Return (X, Y) of the center of cell containing provided text 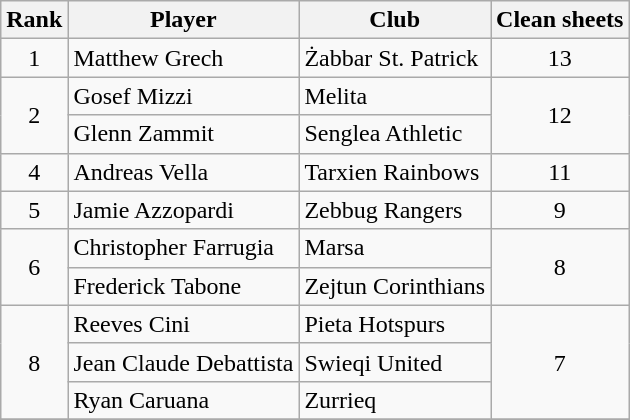
7 (560, 362)
Frederick Tabone (184, 286)
Rank (34, 20)
Swieqi United (395, 362)
Clean sheets (560, 20)
Żabbar St. Patrick (395, 58)
Gosef Mizzi (184, 96)
Marsa (395, 248)
9 (560, 210)
Zebbug Rangers (395, 210)
Zejtun Corinthians (395, 286)
5 (34, 210)
Melita (395, 96)
Ryan Caruana (184, 400)
Reeves Cini (184, 324)
Tarxien Rainbows (395, 172)
Jean Claude Debattista (184, 362)
12 (560, 115)
Matthew Grech (184, 58)
Christopher Farrugia (184, 248)
Player (184, 20)
Pieta Hotspurs (395, 324)
2 (34, 115)
1 (34, 58)
Glenn Zammit (184, 134)
6 (34, 267)
Andreas Vella (184, 172)
Club (395, 20)
11 (560, 172)
Jamie Azzopardi (184, 210)
4 (34, 172)
13 (560, 58)
Zurrieq (395, 400)
Senglea Athletic (395, 134)
